From the cell containing the given text, extract its center point as [x, y] coordinate. 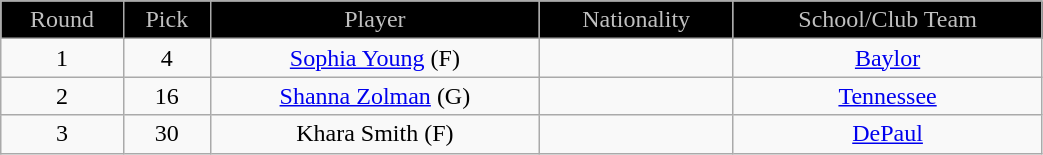
2 [62, 96]
Khara Smith (F) [376, 134]
School/Club Team [888, 20]
Baylor [888, 58]
Player [376, 20]
Pick [167, 20]
16 [167, 96]
30 [167, 134]
Nationality [636, 20]
Tennessee [888, 96]
Round [62, 20]
DePaul [888, 134]
Sophia Young (F) [376, 58]
1 [62, 58]
4 [167, 58]
Shanna Zolman (G) [376, 96]
3 [62, 134]
